Provide the [x, y] coordinate of the cell's center where the given text is located.  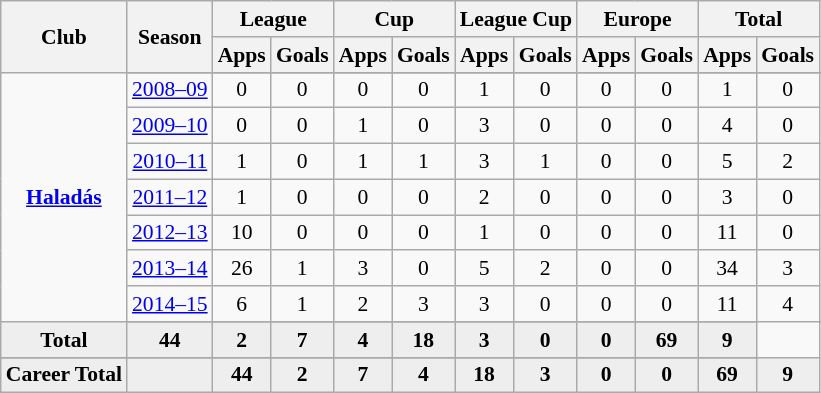
2009–10 [170, 126]
10 [242, 233]
26 [242, 269]
2014–15 [170, 304]
2011–12 [170, 197]
Cup [394, 19]
Haladás [64, 196]
6 [242, 304]
34 [727, 269]
Career Total [64, 375]
2010–11 [170, 162]
Club [64, 36]
2013–14 [170, 269]
League [274, 19]
League Cup [516, 19]
Europe [638, 19]
Season [170, 36]
2008–09 [170, 90]
2012–13 [170, 233]
